From the cell containing the given text, extract its center point as (x, y) coordinate. 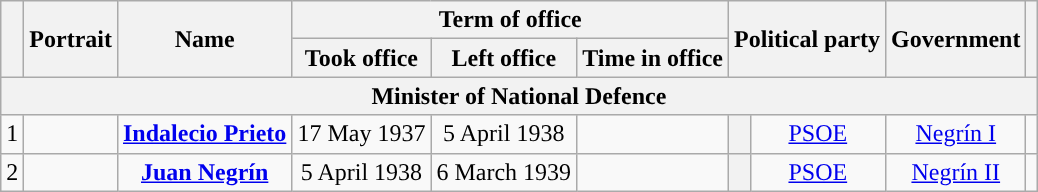
1 (12, 134)
17 May 1937 (362, 134)
6 March 1939 (504, 172)
Indalecio Prieto (204, 134)
Political party (808, 39)
Minister of National Defence (519, 96)
Time in office (653, 58)
Portrait (71, 39)
Left office (504, 58)
Negrín I (956, 134)
Government (956, 39)
Juan Negrín (204, 172)
2 (12, 172)
Took office (362, 58)
Negrín II (956, 172)
Term of office (510, 20)
Name (204, 39)
